For the text-containing cell, return its midpoint in (X, Y) coordinate format. 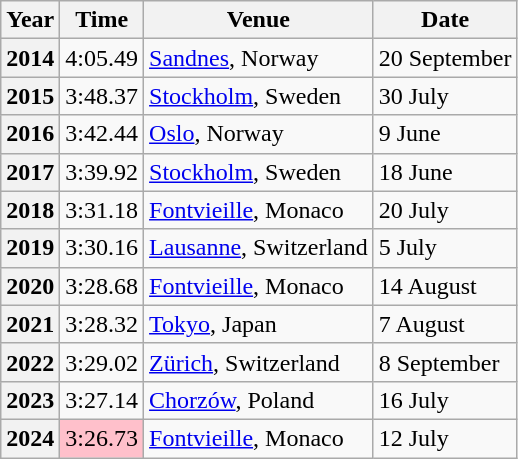
2019 (30, 248)
3:28.32 (102, 324)
Chorzów, Poland (259, 400)
2017 (30, 172)
3:28.68 (102, 286)
16 July (445, 400)
Oslo, Norway (259, 134)
2015 (30, 96)
Time (102, 20)
Zürich, Switzerland (259, 362)
Year (30, 20)
4:05.49 (102, 58)
9 June (445, 134)
2018 (30, 210)
7 August (445, 324)
2021 (30, 324)
30 July (445, 96)
3:27.14 (102, 400)
20 September (445, 58)
2023 (30, 400)
12 July (445, 438)
3:26.73 (102, 438)
2022 (30, 362)
2024 (30, 438)
Lausanne, Switzerland (259, 248)
8 September (445, 362)
2016 (30, 134)
3:30.16 (102, 248)
14 August (445, 286)
18 June (445, 172)
Sandnes, Norway (259, 58)
3:42.44 (102, 134)
20 July (445, 210)
Venue (259, 20)
3:31.18 (102, 210)
Tokyo, Japan (259, 324)
2014 (30, 58)
3:39.92 (102, 172)
Date (445, 20)
3:48.37 (102, 96)
2020 (30, 286)
5 July (445, 248)
3:29.02 (102, 362)
